Find where the given text appears and provide that cell's center as (x, y) coordinate. 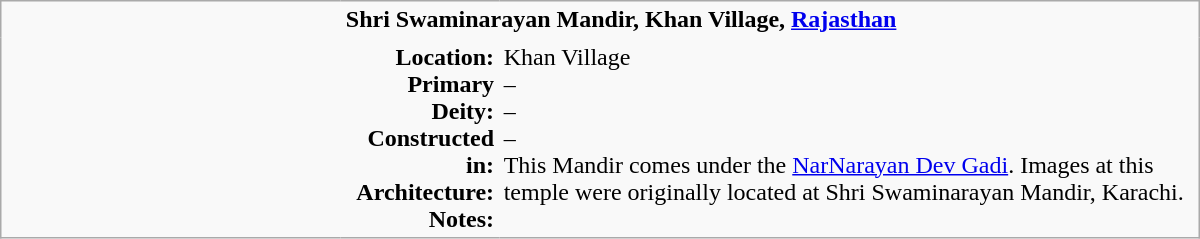
Location:Primary Deity:Constructed in:Architecture:Notes: (420, 138)
Shri Swaminarayan Mandir, Khan Village, Rajasthan (770, 20)
